Pinpoint the cell where the given text exists, returning its (x, y) midpoint coordinate. 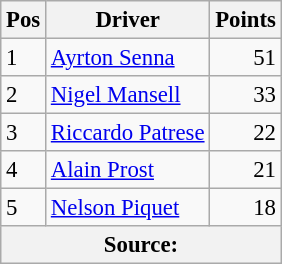
51 (246, 58)
21 (246, 170)
3 (24, 133)
22 (246, 133)
Ayrton Senna (128, 58)
Nelson Piquet (128, 208)
Nigel Mansell (128, 95)
Points (246, 20)
Driver (128, 20)
Riccardo Patrese (128, 133)
5 (24, 208)
Alain Prost (128, 170)
Pos (24, 20)
1 (24, 58)
4 (24, 170)
18 (246, 208)
2 (24, 95)
Source: (141, 245)
33 (246, 95)
